From the cell containing the given text, extract its center point as (x, y) coordinate. 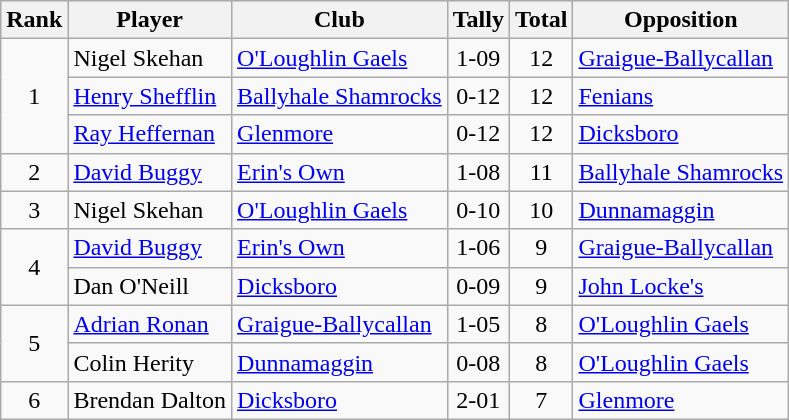
1-06 (478, 248)
3 (34, 210)
11 (541, 172)
10 (541, 210)
Brendan Dalton (150, 400)
1-09 (478, 58)
0-10 (478, 210)
2 (34, 172)
1-05 (478, 324)
Colin Herity (150, 362)
Tally (478, 20)
0-08 (478, 362)
Player (150, 20)
4 (34, 267)
7 (541, 400)
John Locke's (681, 286)
Opposition (681, 20)
Ray Heffernan (150, 134)
Dan O'Neill (150, 286)
Total (541, 20)
1 (34, 96)
Fenians (681, 96)
Adrian Ronan (150, 324)
Henry Shefflin (150, 96)
Club (340, 20)
1-08 (478, 172)
5 (34, 343)
6 (34, 400)
Rank (34, 20)
0-09 (478, 286)
2-01 (478, 400)
